Output the [x, y] coordinate of the center of the cell containing the given text.  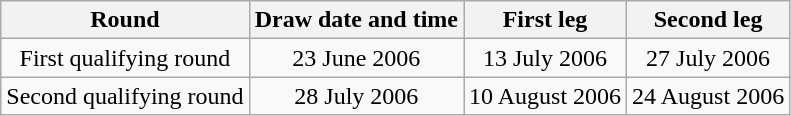
24 August 2006 [708, 96]
23 June 2006 [356, 58]
27 July 2006 [708, 58]
Draw date and time [356, 20]
Round [125, 20]
Second qualifying round [125, 96]
First qualifying round [125, 58]
First leg [546, 20]
28 July 2006 [356, 96]
Second leg [708, 20]
13 July 2006 [546, 58]
10 August 2006 [546, 96]
